Return the [x, y] coordinate for the center point of the cell that contains the specified text.  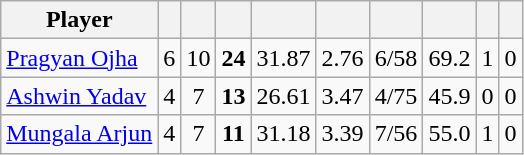
10 [198, 58]
3.39 [342, 134]
26.61 [284, 96]
2.76 [342, 58]
6 [170, 58]
24 [234, 58]
4/75 [396, 96]
31.18 [284, 134]
Player [80, 20]
6/58 [396, 58]
Pragyan Ojha [80, 58]
3.47 [342, 96]
55.0 [450, 134]
45.9 [450, 96]
Mungala Arjun [80, 134]
31.87 [284, 58]
Ashwin Yadav [80, 96]
11 [234, 134]
13 [234, 96]
7/56 [396, 134]
69.2 [450, 58]
